Determine the [X, Y] coordinate at the center of the cell enclosing the given text.  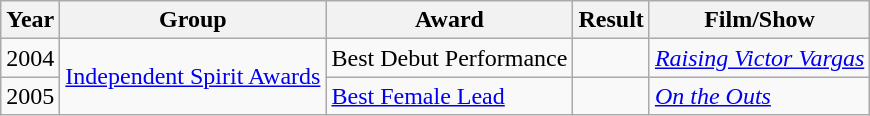
Result [611, 20]
Group [193, 20]
2005 [30, 96]
Best Female Lead [450, 96]
Award [450, 20]
Film/Show [759, 20]
Independent Spirit Awards [193, 77]
On the Outs [759, 96]
Raising Victor Vargas [759, 58]
Best Debut Performance [450, 58]
Year [30, 20]
2004 [30, 58]
